Return (X, Y) of the center of cell containing provided text 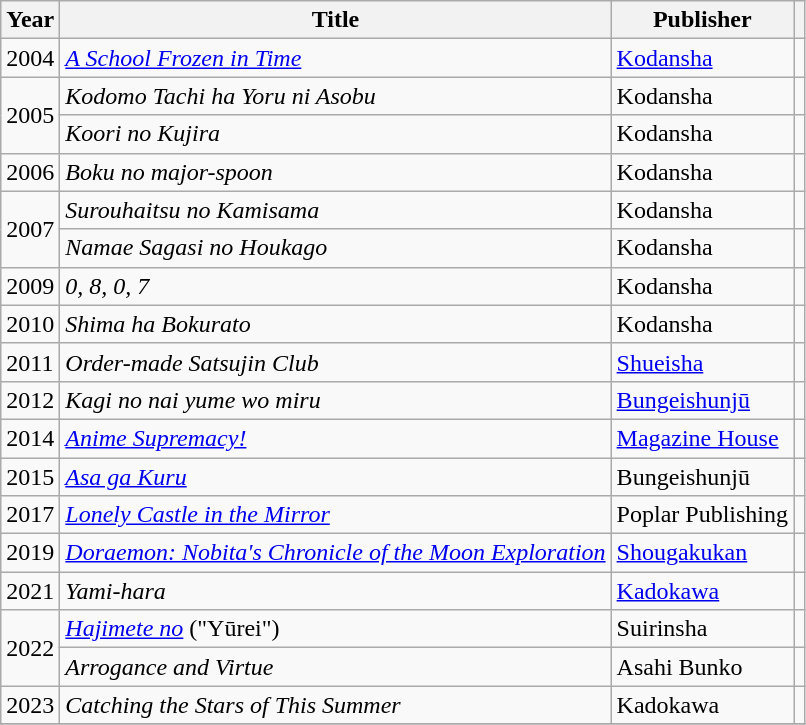
2022 (30, 648)
2012 (30, 400)
Kagi no nai yume wo miru (336, 400)
Kodomo Tachi ha Yoru ni Asobu (336, 96)
2021 (30, 591)
Boku no major-spoon (336, 172)
Arrogance and Virtue (336, 667)
Hajimete no ("Yūrei") (336, 629)
2006 (30, 172)
2023 (30, 705)
0, 8, 0, 7 (336, 286)
Koori no Kujira (336, 134)
Catching the Stars of This Summer (336, 705)
2007 (30, 229)
2005 (30, 115)
Lonely Castle in the Mirror (336, 515)
2014 (30, 438)
2009 (30, 286)
2015 (30, 477)
Surouhaitsu no Kamisama (336, 210)
Asa ga Kuru (336, 477)
Anime Supremacy! (336, 438)
Publisher (702, 20)
Suirinsha (702, 629)
Yami-hara (336, 591)
Magazine House (702, 438)
Order-made Satsujin Club (336, 362)
2011 (30, 362)
2017 (30, 515)
Year (30, 20)
2019 (30, 553)
Shima ha Bokurato (336, 324)
Title (336, 20)
Doraemon: Nobita's Chronicle of the Moon Exploration (336, 553)
2010 (30, 324)
Shougakukan (702, 553)
Poplar Publishing (702, 515)
Shueisha (702, 362)
A School Frozen in Time (336, 58)
2004 (30, 58)
Namae Sagasi no Houkago (336, 248)
Asahi Bunko (702, 667)
